Locate the cell with the specified text and output its (X, Y) center coordinate. 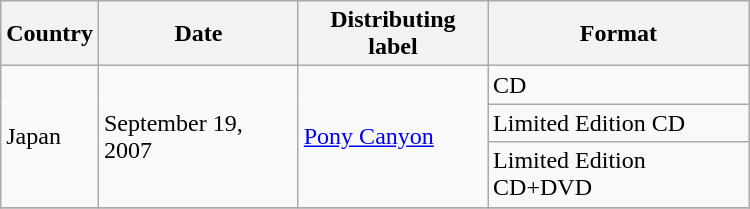
CD (619, 85)
Date (198, 34)
Format (619, 34)
Japan (50, 136)
Distributing label (392, 34)
Limited Edition CD+DVD (619, 174)
Limited Edition CD (619, 123)
Pony Canyon (392, 136)
September 19, 2007 (198, 136)
Country (50, 34)
